Locate the cell with the specified text and output its (X, Y) center coordinate. 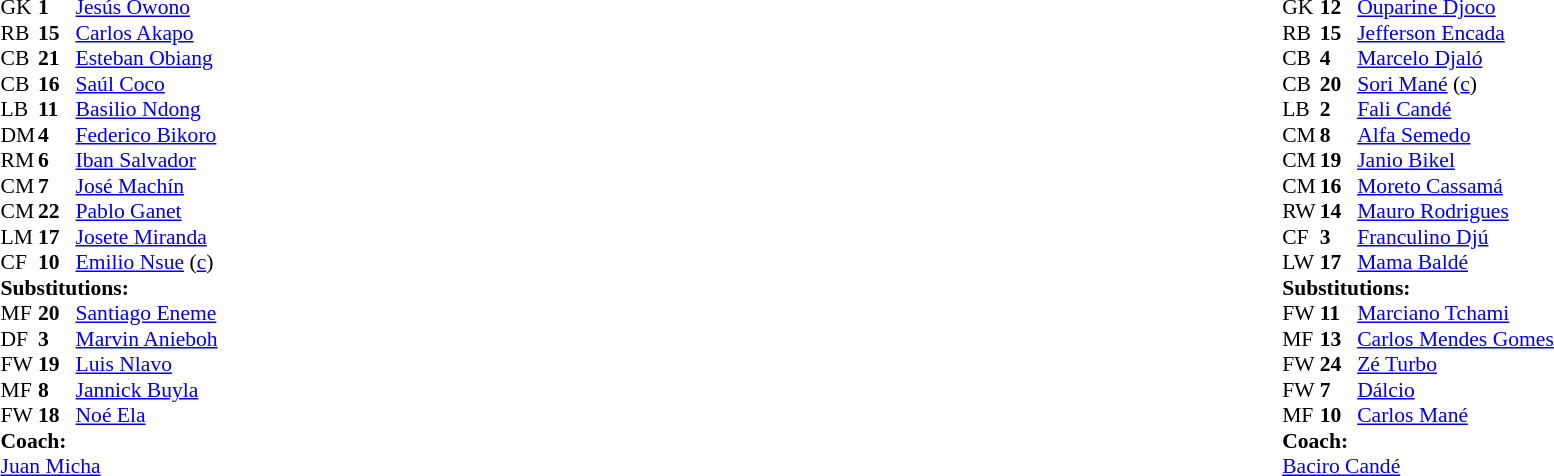
Dálcio (1456, 390)
Franculino Djú (1456, 237)
6 (57, 161)
Esteban Obiang (147, 59)
Jefferson Encada (1456, 33)
Emilio Nsue (c) (147, 263)
14 (1339, 211)
Santiago Eneme (147, 313)
Janio Bikel (1456, 161)
Marcelo Djaló (1456, 59)
Sori Mané (c) (1456, 84)
Alfa Semedo (1456, 135)
Fali Candé (1456, 109)
LM (19, 237)
Carlos Mané (1456, 415)
Basilio Ndong (147, 109)
24 (1339, 365)
2 (1339, 109)
Carlos Akapo (147, 33)
Zé Turbo (1456, 365)
Pablo Ganet (147, 211)
José Machín (147, 186)
18 (57, 415)
Jannick Buyla (147, 390)
Moreto Cassamá (1456, 186)
Federico Bikoro (147, 135)
LW (1301, 263)
RW (1301, 211)
RM (19, 161)
DM (19, 135)
Mauro Rodrigues (1456, 211)
Mama Baldé (1456, 263)
Noé Ela (147, 415)
Marciano Tchami (1456, 313)
Marvin Anieboh (147, 339)
Josete Miranda (147, 237)
Carlos Mendes Gomes (1456, 339)
21 (57, 59)
22 (57, 211)
DF (19, 339)
Saúl Coco (147, 84)
Luis Nlavo (147, 365)
Iban Salvador (147, 161)
13 (1339, 339)
